Detect which cell encompasses the target text, then output its [X, Y] center coordinate. 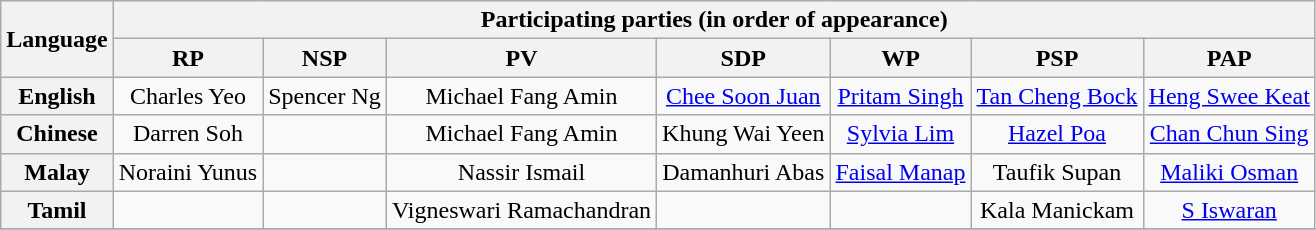
Damanhuri Abas [744, 172]
Chee Soon Juan [744, 96]
Participating parties (in order of appearance) [714, 20]
S Iswaran [1229, 210]
PSP [1057, 58]
Taufik Supan [1057, 172]
Faisal Manap [900, 172]
Khung Wai Yeen [744, 134]
PAP [1229, 58]
Chan Chun Sing [1229, 134]
Hazel Poa [1057, 134]
Vigneswari Ramachandran [521, 210]
Language [57, 39]
Chinese [57, 134]
NSP [325, 58]
Kala Manickam [1057, 210]
Charles Yeo [188, 96]
Darren Soh [188, 134]
Tamil [57, 210]
PV [521, 58]
Malay [57, 172]
SDP [744, 58]
Nassir Ismail [521, 172]
RP [188, 58]
English [57, 96]
Spencer Ng [325, 96]
Maliki Osman [1229, 172]
Sylvia Lim [900, 134]
Noraini Yunus [188, 172]
WP [900, 58]
Tan Cheng Bock [1057, 96]
Pritam Singh [900, 96]
Heng Swee Keat [1229, 96]
